Provide the [x, y] coordinate of the cell's center where the given text is located.  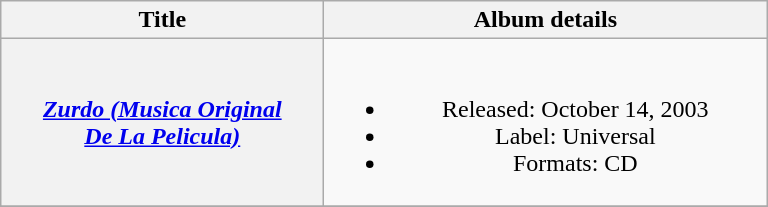
Zurdo (Musica OriginalDe La Pelicula) [162, 122]
Album details [546, 20]
Released: October 14, 2003Label: UniversalFormats: CD [546, 122]
Title [162, 20]
